Pinpoint the cell where the given text exists, returning its [X, Y] midpoint coordinate. 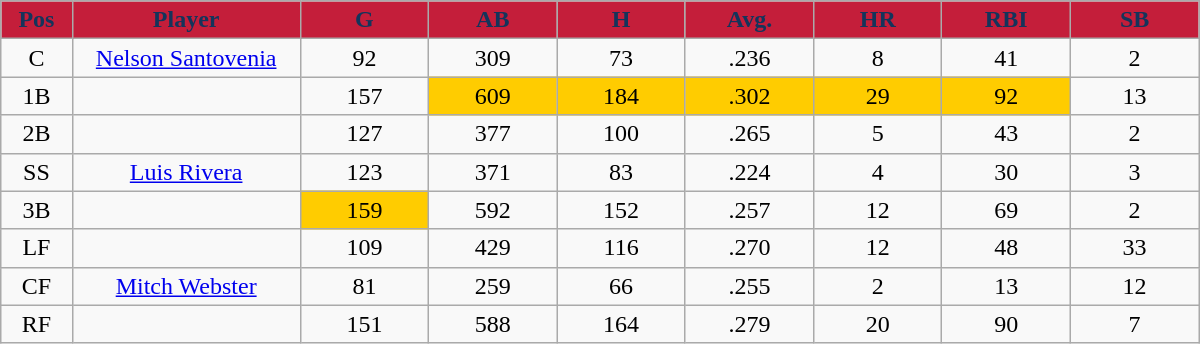
609 [493, 96]
Nelson Santovenia [186, 58]
30 [1006, 172]
G [364, 20]
.270 [749, 248]
3B [36, 210]
.257 [749, 210]
AB [493, 20]
73 [621, 58]
.279 [749, 324]
151 [364, 324]
LF [36, 248]
4 [878, 172]
RBI [1006, 20]
8 [878, 58]
CF [36, 286]
33 [1134, 248]
109 [364, 248]
377 [493, 134]
C [36, 58]
164 [621, 324]
90 [1006, 324]
1B [36, 96]
3 [1134, 172]
69 [1006, 210]
127 [364, 134]
Luis Rivera [186, 172]
592 [493, 210]
20 [878, 324]
29 [878, 96]
Avg. [749, 20]
.236 [749, 58]
SB [1134, 20]
.255 [749, 286]
66 [621, 286]
RF [36, 324]
159 [364, 210]
HR [878, 20]
5 [878, 134]
48 [1006, 248]
81 [364, 286]
.265 [749, 134]
157 [364, 96]
H [621, 20]
371 [493, 172]
2B [36, 134]
41 [1006, 58]
SS [36, 172]
123 [364, 172]
43 [1006, 134]
100 [621, 134]
Pos [36, 20]
83 [621, 172]
588 [493, 324]
.302 [749, 96]
429 [493, 248]
7 [1134, 324]
184 [621, 96]
Mitch Webster [186, 286]
152 [621, 210]
Player [186, 20]
116 [621, 248]
309 [493, 58]
259 [493, 286]
.224 [749, 172]
